Identify which cell holds the provided text, then report its (x, y) central coordinate. 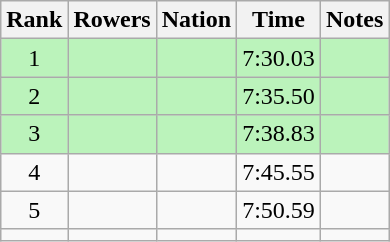
7:30.03 (279, 58)
2 (34, 96)
Notes (354, 20)
Rowers (112, 20)
7:35.50 (279, 96)
5 (34, 210)
3 (34, 134)
4 (34, 172)
Rank (34, 20)
Nation (196, 20)
7:50.59 (279, 210)
1 (34, 58)
Time (279, 20)
7:38.83 (279, 134)
7:45.55 (279, 172)
